Output the [X, Y] coordinate of the center of the cell containing the given text.  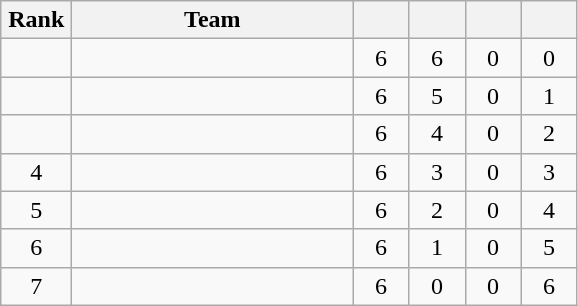
Rank [36, 20]
7 [36, 286]
Team [212, 20]
